Return [x, y] of the center of cell containing provided text 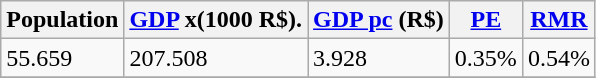
3.928 [379, 58]
PE [486, 20]
0.54% [558, 58]
GDP pc (R$) [379, 20]
GDP x(1000 R$). [216, 20]
Population [62, 20]
0.35% [486, 58]
RMR [558, 20]
207.508 [216, 58]
55.659 [62, 58]
